Capture the cell that displays the provided text and extract its [x, y] central coordinate. 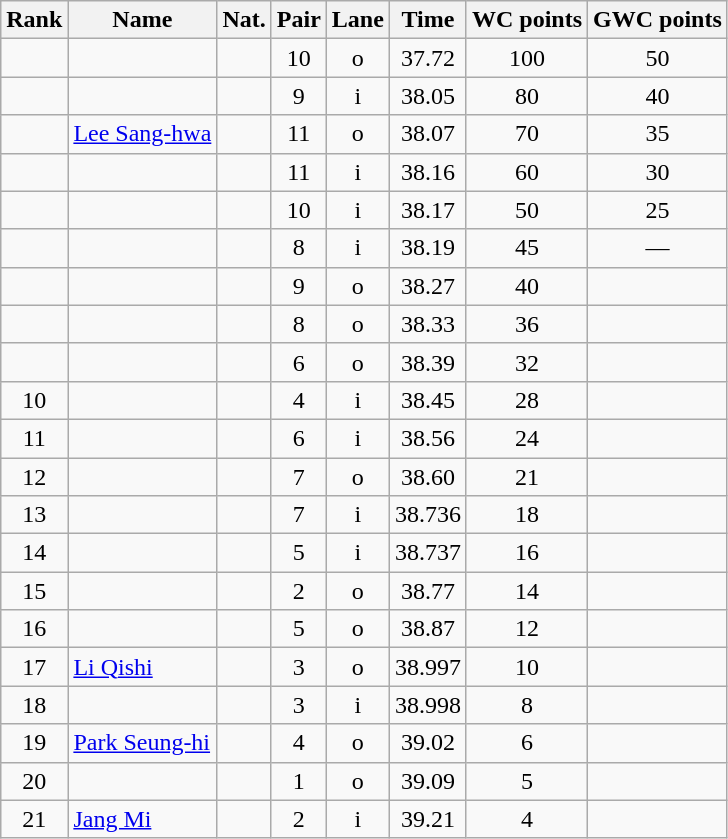
38.77 [428, 591]
1 [298, 781]
Pair [298, 20]
13 [34, 515]
Lane [358, 20]
24 [526, 438]
Park Seung-hi [142, 743]
25 [658, 210]
Lee Sang-hwa [142, 134]
Name [142, 20]
100 [526, 58]
38.16 [428, 172]
19 [34, 743]
38.60 [428, 477]
28 [526, 400]
38.736 [428, 515]
38.17 [428, 210]
38.05 [428, 96]
38.39 [428, 362]
38.27 [428, 286]
35 [658, 134]
38.87 [428, 629]
36 [526, 324]
45 [526, 248]
15 [34, 591]
Rank [34, 20]
38.998 [428, 705]
38.33 [428, 324]
WC points [526, 20]
38.997 [428, 667]
Nat. [244, 20]
Time [428, 20]
39.02 [428, 743]
37.72 [428, 58]
60 [526, 172]
38.07 [428, 134]
70 [526, 134]
32 [526, 362]
39.09 [428, 781]
20 [34, 781]
Li Qishi [142, 667]
38.737 [428, 553]
38.19 [428, 248]
39.21 [428, 819]
38.56 [428, 438]
38.45 [428, 400]
30 [658, 172]
17 [34, 667]
— [658, 248]
Jang Mi [142, 819]
GWC points [658, 20]
80 [526, 96]
